From the cell containing the given text, extract its center point as [x, y] coordinate. 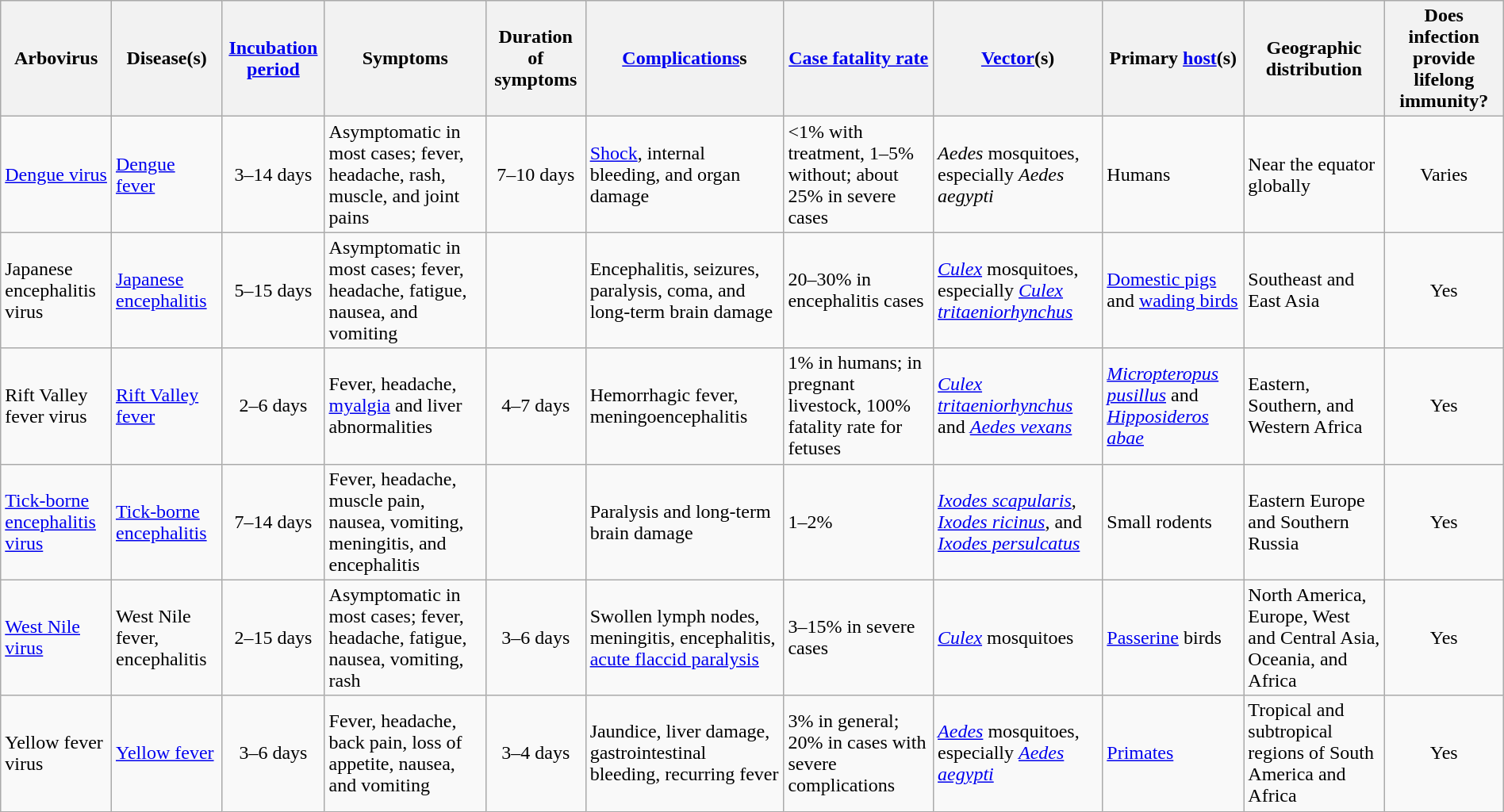
Tropical and subtropical regions of South America and Africa [1314, 753]
Micropteropus pusillus and Hipposideros abae [1173, 406]
Rift Valley fever virus [56, 406]
Primary host(s) [1173, 59]
<1% with treatment, 1–5% without; about 25% in severe cases [858, 174]
4–7 days [535, 406]
7–10 days [535, 174]
Asymptomatic in most cases; fever, headache, fatigue, nausea, vomiting, rash [405, 638]
Paralysis and long-term brain damage [685, 522]
Disease(s) [167, 59]
Fever, headache, myalgia and liver abnormalities [405, 406]
Primates [1173, 753]
Ixodes scapularis, Ixodes ricinus, and Ixodes persulcatus [1019, 522]
Yellow fever virus [56, 753]
Arbovirus [56, 59]
Dengue fever [167, 174]
Varies [1444, 174]
Vector(s) [1019, 59]
Passerine birds [1173, 638]
West Nile fever, encephalitis [167, 638]
Symptoms [405, 59]
Southeast and East Asia [1314, 290]
Humans [1173, 174]
Culex mosquitoes [1019, 638]
Case fatality rate [858, 59]
Culex tritaeniorhynchus and Aedes vexans [1019, 406]
Does infection provide lifelong immunity? [1444, 59]
Rift Valley fever [167, 406]
North America, Europe, West and Central Asia, Oceania, and Africa [1314, 638]
3% in general; 20% in cases with severe complications [858, 753]
Complicationss [685, 59]
Small rodents [1173, 522]
Tick-borne encephalitis virus [56, 522]
Dengue virus [56, 174]
Yellow fever [167, 753]
Swollen lymph nodes, meningitis, encephalitis, acute flaccid paralysis [685, 638]
Domestic pigs and wading birds [1173, 290]
3–4 days [535, 753]
Encephalitis, seizures, paralysis, coma, and long-term brain damage [685, 290]
1% in humans; in pregnant livestock, 100% fatality rate for fetuses [858, 406]
Asymptomatic in most cases; fever, headache, fatigue, nausea, and vomiting [405, 290]
Shock, internal bleeding, and organ damage [685, 174]
Fever, headache, muscle pain, nausea, vomiting, meningitis, and encephalitis [405, 522]
Geographic distribution [1314, 59]
7–14 days [273, 522]
Duration of symptoms [535, 59]
Jaundice, liver damage, gastrointestinal bleeding, recurring fever [685, 753]
2–15 days [273, 638]
Eastern Europe and Southern Russia [1314, 522]
20–30% in encephalitis cases [858, 290]
Near the equator globally [1314, 174]
5–15 days [273, 290]
Eastern, Southern, and Western Africa [1314, 406]
Asymptomatic in most cases; fever, headache, rash, muscle, and joint pains [405, 174]
Fever, headache, back pain, loss of appetite, nausea, and vomiting [405, 753]
Incubation period [273, 59]
2–6 days [273, 406]
1–2% [858, 522]
Hemorrhagic fever, meningoencephalitis [685, 406]
Japanese encephalitis virus [56, 290]
Culex mosquitoes, especially Culex tritaeniorhynchus [1019, 290]
3–14 days [273, 174]
West Nile virus [56, 638]
Tick-borne encephalitis [167, 522]
Japanese encephalitis [167, 290]
3–15% in severe cases [858, 638]
